Return the [x, y] coordinate for the center point of the cell that contains the specified text.  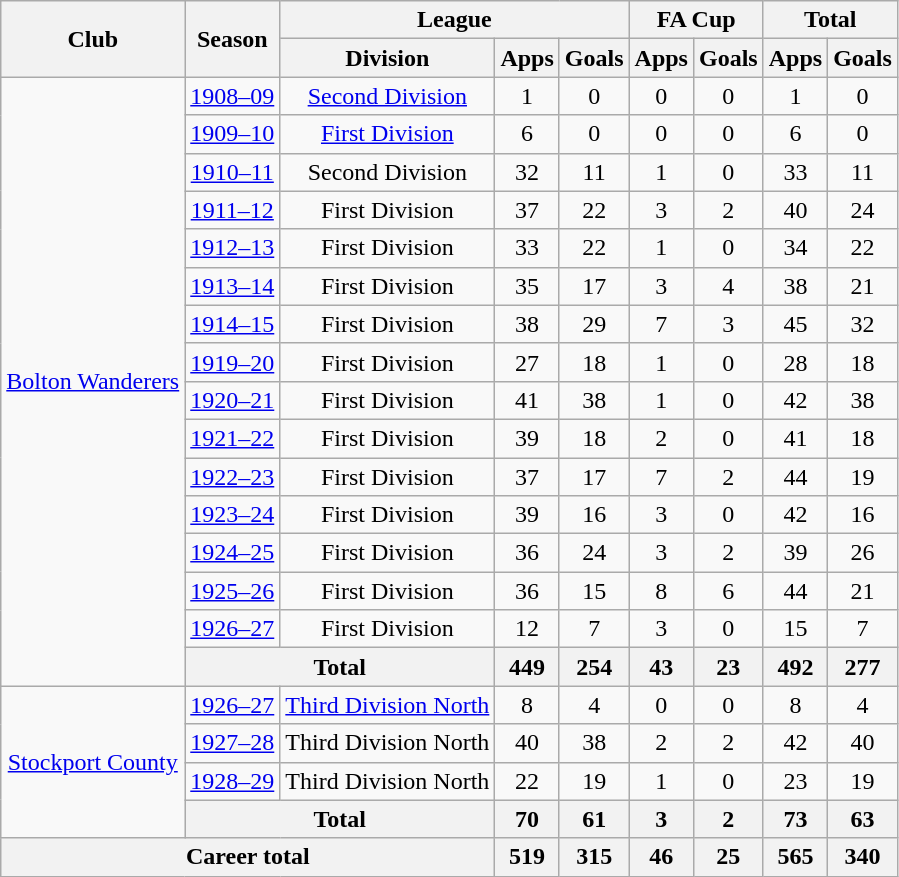
519 [527, 857]
League [454, 20]
1913–14 [232, 286]
340 [863, 857]
1924–25 [232, 553]
Career total [248, 857]
1927–28 [232, 743]
1908–09 [232, 96]
63 [863, 819]
1921–22 [232, 438]
277 [863, 667]
Division [388, 58]
25 [728, 857]
1912–13 [232, 248]
28 [795, 362]
34 [795, 248]
1920–21 [232, 400]
1910–11 [232, 172]
FA Cup [696, 20]
Club [93, 39]
1919–20 [232, 362]
29 [594, 324]
449 [527, 667]
61 [594, 819]
27 [527, 362]
1925–26 [232, 591]
565 [795, 857]
45 [795, 324]
Season [232, 39]
Stockport County [93, 762]
26 [863, 553]
46 [661, 857]
73 [795, 819]
1923–24 [232, 515]
1914–15 [232, 324]
1911–12 [232, 210]
492 [795, 667]
1922–23 [232, 477]
1909–10 [232, 134]
35 [527, 286]
70 [527, 819]
12 [527, 629]
1928–29 [232, 781]
315 [594, 857]
Bolton Wanderers [93, 382]
254 [594, 667]
43 [661, 667]
